Locate the cell with the specified text and output its [X, Y] center coordinate. 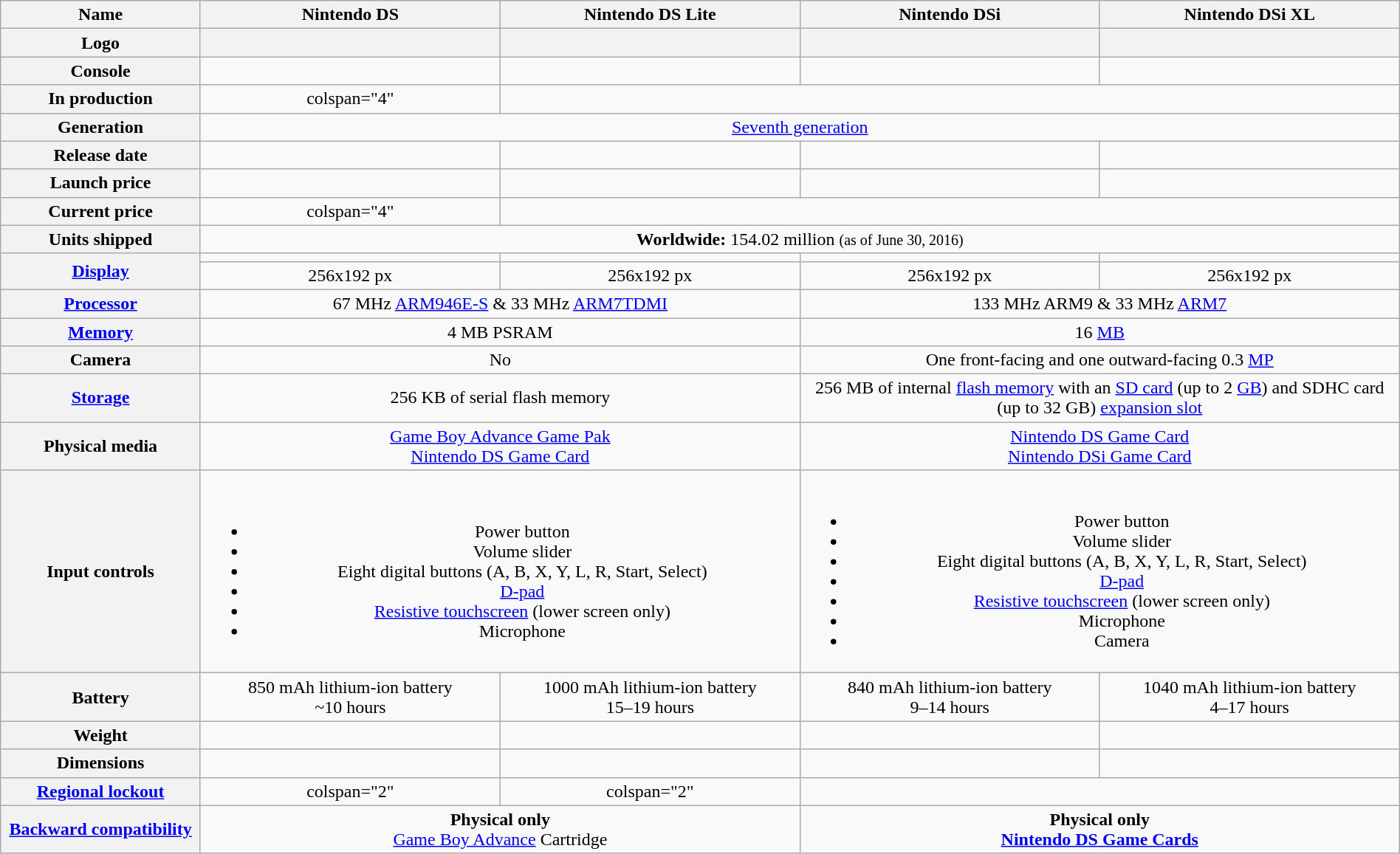
Logo [100, 43]
Console [100, 71]
Nintendo DS Lite [650, 15]
256 KB of serial flash memory [500, 399]
Regional lockout [100, 791]
Generation [100, 127]
Nintendo DSi XL [1249, 15]
1000 mAh lithium-ion battery15–19 hours [650, 697]
Nintendo DS Game CardNintendo DSi Game Card [1099, 446]
Game Boy Advance Game PakNintendo DS Game Card [500, 446]
Weight [100, 735]
16 MB [1099, 331]
Input controls [100, 571]
Seventh generation [800, 127]
4 MB PSRAM [500, 331]
256 MB of internal flash memory with an SD card (up to 2 GB) and SDHC card (up to 32 GB) expansion slot [1099, 399]
Units shipped [100, 239]
Camera [100, 360]
Physical onlyGame Boy Advance Cartridge [500, 830]
Power buttonVolume sliderEight digital buttons (A, B, X, Y, L, R, Start, Select)D-padResistive touchscreen (lower screen only)MicrophoneCamera [1099, 571]
Current price [100, 211]
Display [100, 272]
133 MHz ARM9 & 33 MHz ARM7 [1099, 303]
67 MHz ARM946E-S & 33 MHz ARM7TDMI [500, 303]
1040 mAh lithium-ion battery4–17 hours [1249, 697]
Dimensions [100, 763]
Power buttonVolume sliderEight digital buttons (A, B, X, Y, L, R, Start, Select)D-padResistive touchscreen (lower screen only)Microphone [500, 571]
Nintendo DSi [950, 15]
In production [100, 99]
Backward compatibility [100, 830]
One front-facing and one outward-facing 0.3 MP [1099, 360]
840 mAh lithium-ion battery9–14 hours [950, 697]
Memory [100, 331]
Launch price [100, 183]
Release date [100, 155]
Name [100, 15]
850 mAh lithium-ion battery~10 hours [350, 697]
Physical media [100, 446]
Processor [100, 303]
Worldwide: 154.02 million (as of June 30, 2016) [800, 239]
Physical onlyNintendo DS Game Cards [1099, 830]
Storage [100, 399]
No [500, 360]
Nintendo DS [350, 15]
Battery [100, 697]
